Return the (x, y) coordinate for the center point of the cell that contains the specified text.  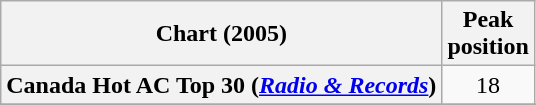
Canada Hot AC Top 30 (Radio & Records) (222, 85)
Peakposition (488, 34)
Chart (2005) (222, 34)
18 (488, 85)
